Return the (x, y) coordinate for the center point of the cell that contains the specified text.  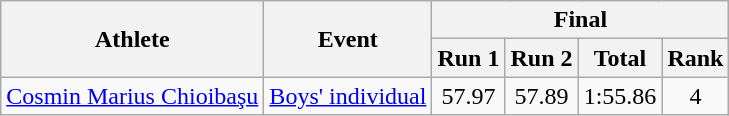
Run 2 (542, 58)
57.89 (542, 96)
Rank (696, 58)
57.97 (468, 96)
Run 1 (468, 58)
Event (348, 39)
Boys' individual (348, 96)
1:55.86 (620, 96)
Total (620, 58)
Final (580, 20)
4 (696, 96)
Cosmin Marius Chioibaşu (132, 96)
Athlete (132, 39)
